Capture the cell that displays the provided text and extract its [x, y] central coordinate. 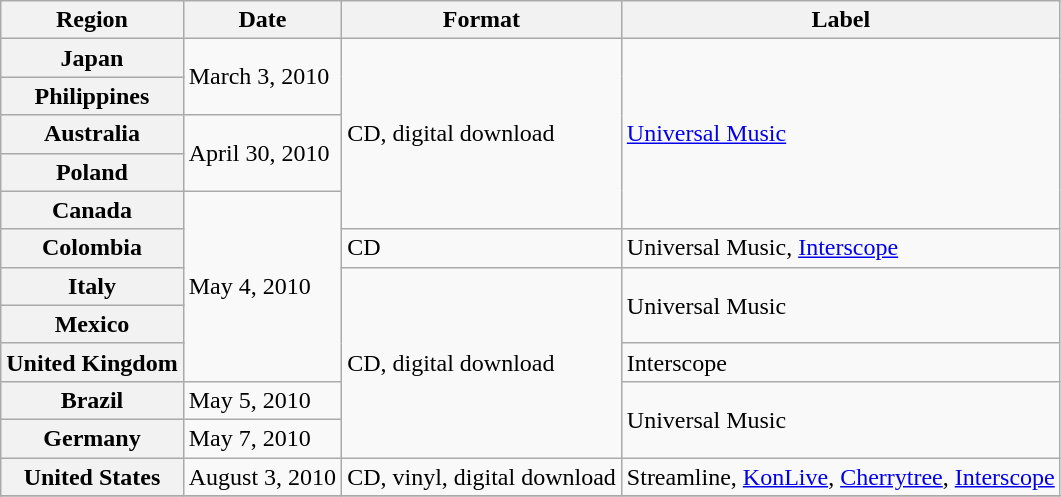
Format [482, 20]
CD, vinyl, digital download [482, 477]
Australia [92, 134]
Interscope [840, 362]
Brazil [92, 400]
United States [92, 477]
CD [482, 248]
Japan [92, 58]
Colombia [92, 248]
Poland [92, 172]
March 3, 2010 [262, 77]
Italy [92, 286]
Label [840, 20]
Canada [92, 210]
Streamline, KonLive, Cherrytree, Interscope [840, 477]
May 7, 2010 [262, 438]
May 5, 2010 [262, 400]
Philippines [92, 96]
Germany [92, 438]
April 30, 2010 [262, 153]
Date [262, 20]
Mexico [92, 324]
Region [92, 20]
Universal Music, Interscope [840, 248]
United Kingdom [92, 362]
May 4, 2010 [262, 286]
August 3, 2010 [262, 477]
